Extract the (X, Y) coordinate from the center of the cell holding the provided text.  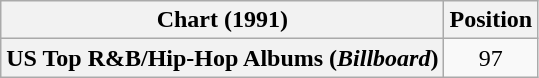
97 (491, 58)
Position (491, 20)
Chart (1991) (222, 20)
US Top R&B/Hip-Hop Albums (Billboard) (222, 58)
